Extract the [X, Y] coordinate from the center of the cell holding the provided text.  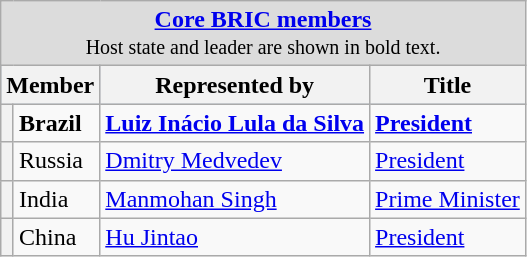
Title [448, 85]
Russia [56, 161]
Prime Minister [448, 199]
Represented by [235, 85]
Brazil [56, 123]
Manmohan Singh [235, 199]
China [56, 237]
India [56, 199]
Dmitry Medvedev [235, 161]
Member [50, 85]
Luiz Inácio Lula da Silva [235, 123]
Core BRIC membersHost state and leader are shown in bold text. [264, 34]
Hu Jintao [235, 237]
